Detect which cell encompasses the target text, then output its (X, Y) center coordinate. 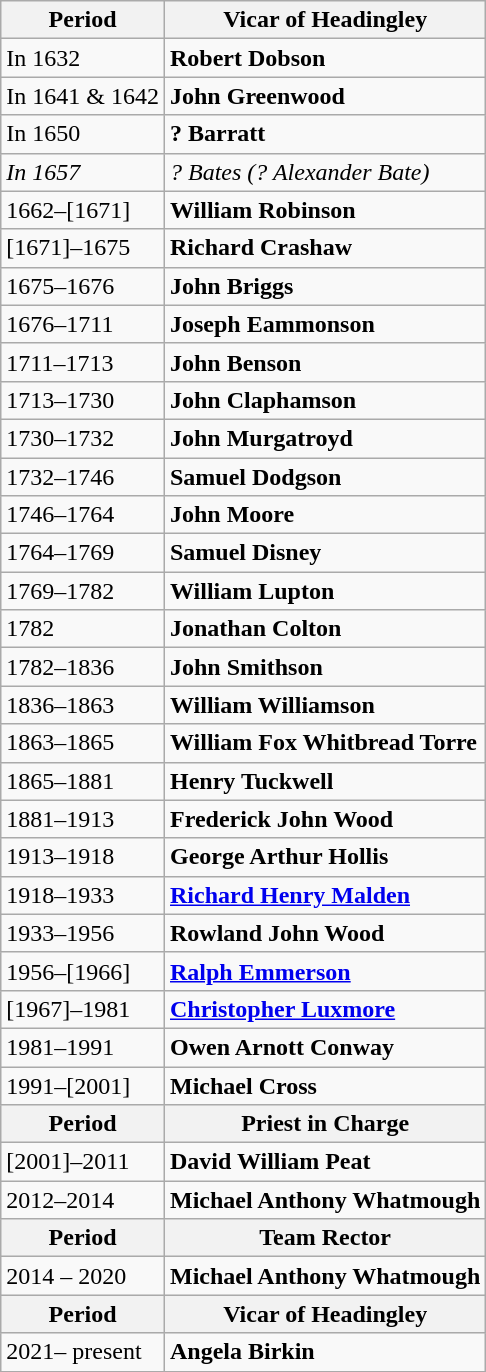
? Barratt (324, 134)
1675–1676 (83, 286)
1662–[1671] (83, 210)
John Benson (324, 362)
1730–1732 (83, 438)
John Moore (324, 515)
1913–1918 (83, 857)
1933–1956 (83, 933)
2014 – 2020 (83, 1276)
1865–1881 (83, 781)
1956–[1966] (83, 971)
1918–1933 (83, 895)
2012–2014 (83, 1200)
George Arthur Hollis (324, 857)
Rowland John Wood (324, 933)
John Briggs (324, 286)
Jonathan Colton (324, 629)
John Claphamson (324, 400)
Michael Cross (324, 1085)
Richard Crashaw (324, 248)
1732–1746 (83, 477)
1676–1711 (83, 324)
1711–1713 (83, 362)
William Williamson (324, 705)
Priest in Charge (324, 1124)
John Greenwood (324, 96)
1782 (83, 629)
John Smithson (324, 667)
William Robinson (324, 210)
Samuel Disney (324, 553)
Samuel Dodgson (324, 477)
In 1657 (83, 172)
1863–1865 (83, 743)
Ralph Emmerson (324, 971)
Joseph Eammonson (324, 324)
1981–1991 (83, 1047)
? Bates (? Alexander Bate) (324, 172)
1764–1769 (83, 553)
1991–[2001] (83, 1085)
1769–1782 (83, 591)
1713–1730 (83, 400)
William Fox Whitbread Torre (324, 743)
Robert Dobson (324, 58)
Angela Birkin (324, 1352)
David William Peat (324, 1162)
1881–1913 (83, 819)
2021– present (83, 1352)
1782–1836 (83, 667)
Frederick John Wood (324, 819)
Christopher Luxmore (324, 1009)
Henry Tuckwell (324, 781)
[2001]–2011 (83, 1162)
Owen Arnott Conway (324, 1047)
In 1650 (83, 134)
Team Rector (324, 1238)
In 1641 & 1642 (83, 96)
1746–1764 (83, 515)
[1671]–1675 (83, 248)
1836–1863 (83, 705)
John Murgatroyd (324, 438)
William Lupton (324, 591)
[1967]–1981 (83, 1009)
In 1632 (83, 58)
Richard Henry Malden (324, 895)
